Detect which cell encompasses the target text, then output its (X, Y) center coordinate. 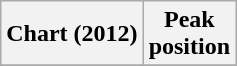
Chart (2012) (72, 34)
Peakposition (189, 34)
